Identify which cell holds the provided text, then report its (X, Y) central coordinate. 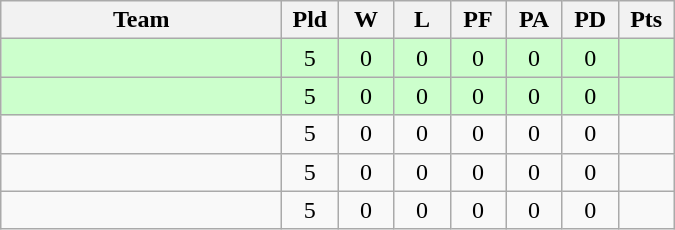
Pts (646, 20)
PD (590, 20)
PF (478, 20)
W (366, 20)
PA (534, 20)
Team (142, 20)
L (422, 20)
Pld (310, 20)
